Output the [X, Y] coordinate of the center of the cell containing the given text.  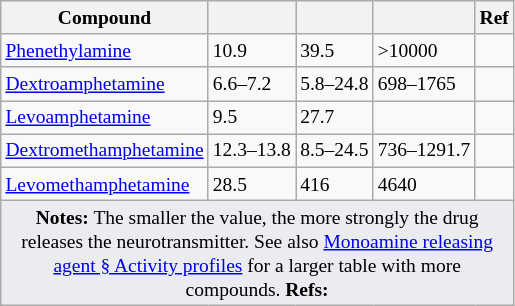
8.5–24.5 [335, 150]
4640 [424, 184]
Levomethamphetamine [104, 184]
10.9 [252, 50]
Ref [494, 18]
12.3–13.8 [252, 150]
Dextromethamphetamine [104, 150]
Compound [104, 18]
Dextroamphetamine [104, 84]
9.5 [252, 118]
416 [335, 184]
6.6–7.2 [252, 84]
27.7 [335, 118]
736–1291.7 [424, 150]
Levoamphetamine [104, 118]
Phenethylamine [104, 50]
>10000 [424, 50]
39.5 [335, 50]
698–1765 [424, 84]
5.8–24.8 [335, 84]
28.5 [252, 184]
